Determine the (x, y) coordinate at the center of the cell enclosing the given text.  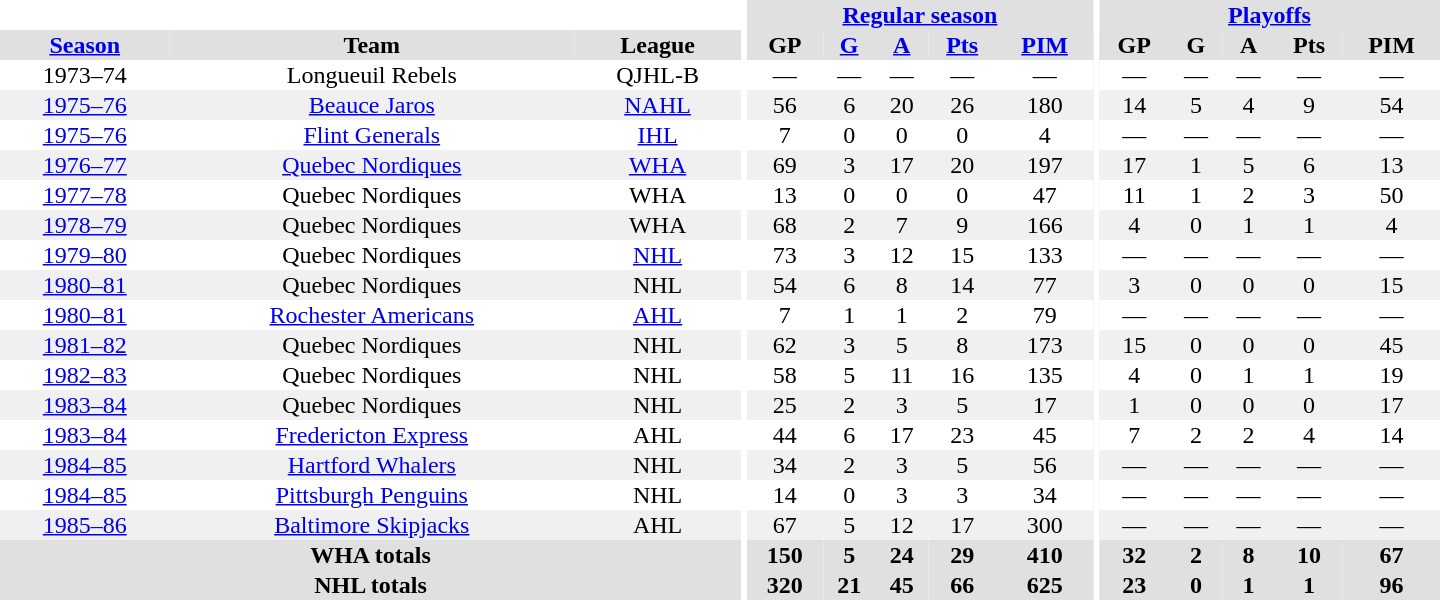
26 (962, 105)
69 (785, 165)
32 (1134, 555)
NAHL (658, 105)
League (658, 45)
1985–86 (85, 525)
135 (1044, 375)
24 (902, 555)
Flint Generals (372, 135)
Regular season (920, 15)
16 (962, 375)
NHL totals (370, 585)
66 (962, 585)
Beauce Jaros (372, 105)
44 (785, 435)
Pittsburgh Penguins (372, 495)
25 (785, 405)
WHA totals (370, 555)
Rochester Americans (372, 315)
58 (785, 375)
79 (1044, 315)
166 (1044, 225)
Fredericton Express (372, 435)
1976–77 (85, 165)
625 (1044, 585)
1981–82 (85, 345)
133 (1044, 255)
1973–74 (85, 75)
QJHL-B (658, 75)
77 (1044, 285)
1979–80 (85, 255)
Longueuil Rebels (372, 75)
320 (785, 585)
68 (785, 225)
197 (1044, 165)
300 (1044, 525)
73 (785, 255)
180 (1044, 105)
IHL (658, 135)
19 (1392, 375)
10 (1309, 555)
96 (1392, 585)
Hartford Whalers (372, 465)
150 (785, 555)
21 (850, 585)
47 (1044, 195)
Season (85, 45)
50 (1392, 195)
410 (1044, 555)
Team (372, 45)
1977–78 (85, 195)
29 (962, 555)
173 (1044, 345)
Playoffs (1270, 15)
62 (785, 345)
1978–79 (85, 225)
1982–83 (85, 375)
Baltimore Skipjacks (372, 525)
